Provide the [x, y] coordinate of the cell's center where the given text is located.  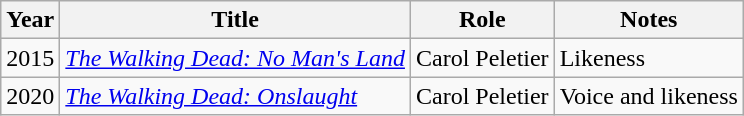
Year [30, 20]
Role [482, 20]
The Walking Dead: No Man's Land [236, 58]
The Walking Dead: Onslaught [236, 96]
Notes [648, 20]
Likeness [648, 58]
Voice and likeness [648, 96]
Title [236, 20]
2015 [30, 58]
2020 [30, 96]
